Identify which cell holds the provided text, then report its [x, y] central coordinate. 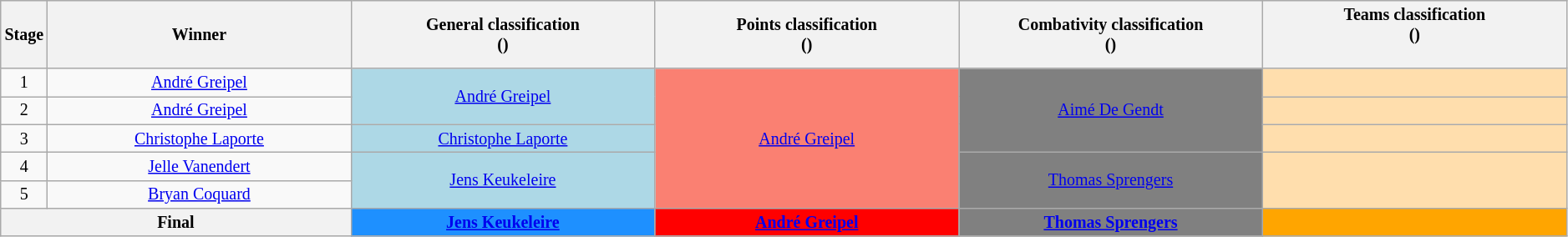
Teams classification() [1414, 35]
5 [24, 194]
Stage [24, 35]
Jelle Vanendert [199, 167]
Winner [199, 35]
1 [24, 83]
Combativity classification() [1111, 35]
2 [24, 110]
4 [24, 167]
Points classification() [807, 35]
Bryan Coquard [199, 194]
General classification() [503, 35]
Aimé De Gendt [1111, 111]
3 [24, 139]
Final [175, 222]
